Output the (X, Y) coordinate of the center of the cell containing the given text.  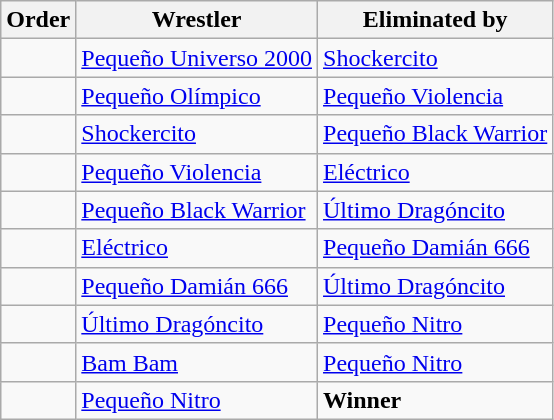
Bam Bam (197, 362)
Eliminated by (436, 20)
Winner (436, 400)
Wrestler (197, 20)
Pequeño Olímpico (197, 96)
Order (38, 20)
Pequeño Universo 2000 (197, 58)
